Output the (X, Y) coordinate of the center of the cell containing the given text.  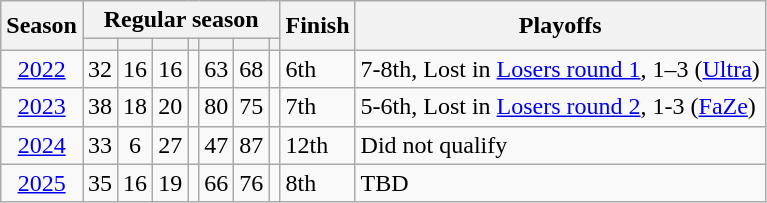
35 (100, 183)
6th (318, 69)
Finish (318, 26)
12th (318, 145)
6 (136, 145)
32 (100, 69)
TBD (560, 183)
Regular season (180, 20)
47 (216, 145)
68 (252, 69)
5-6th, Lost in Losers round 2, 1-3 (FaZe) (560, 107)
80 (216, 107)
27 (170, 145)
2022 (42, 69)
20 (170, 107)
7-8th, Lost in Losers round 1, 1–3 (Ultra) (560, 69)
2024 (42, 145)
Playoffs (560, 26)
63 (216, 69)
2025 (42, 183)
66 (216, 183)
8th (318, 183)
18 (136, 107)
Season (42, 26)
38 (100, 107)
19 (170, 183)
75 (252, 107)
7th (318, 107)
33 (100, 145)
2023 (42, 107)
76 (252, 183)
87 (252, 145)
Did not qualify (560, 145)
